Provide the (x, y) coordinate of the cell's center where the given text is located.  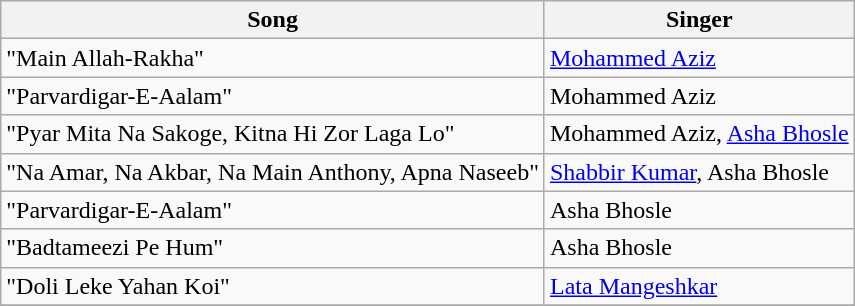
Mohammed Aziz, Asha Bhosle (699, 134)
"Badtameezi Pe Hum" (273, 248)
"Doli Leke Yahan Koi" (273, 286)
Song (273, 20)
"Pyar Mita Na Sakoge, Kitna Hi Zor Laga Lo" (273, 134)
"Na Amar, Na Akbar, Na Main Anthony, Apna Naseeb" (273, 172)
Shabbir Kumar, Asha Bhosle (699, 172)
Singer (699, 20)
"Main Allah-Rakha" (273, 58)
Lata Mangeshkar (699, 286)
